Find where the given text appears and provide that cell's center as [X, Y] coordinate. 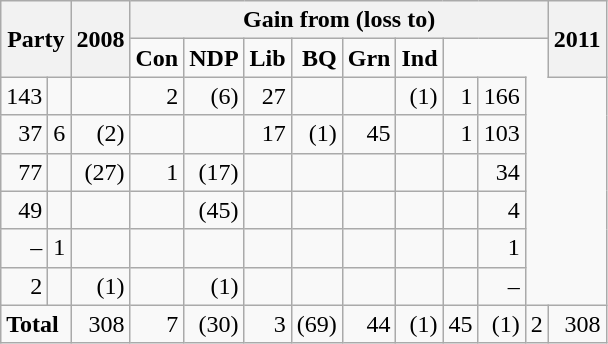
4 [502, 210]
BQ [316, 58]
143 [24, 96]
Party [36, 39]
34 [502, 172]
Con [157, 58]
Lib [268, 58]
(45) [214, 210]
2008 [100, 39]
166 [502, 96]
(2) [100, 134]
(30) [214, 324]
(69) [316, 324]
37 [24, 134]
77 [24, 172]
6 [60, 134]
17 [268, 134]
Total [36, 324]
(27) [100, 172]
3 [268, 324]
44 [369, 324]
27 [268, 96]
49 [24, 210]
NDP [214, 58]
Grn [369, 58]
7 [157, 324]
(6) [214, 96]
Ind [420, 58]
(17) [214, 172]
2011 [577, 39]
Gain from (loss to) [339, 20]
103 [502, 134]
